Return the [X, Y] coordinate for the center point of the cell that contains the specified text.  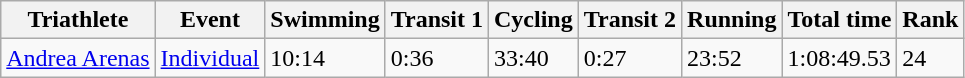
Rank [930, 20]
Cycling [534, 20]
0:27 [630, 58]
Swimming [325, 20]
Transit 1 [436, 20]
24 [930, 58]
Triathlete [78, 20]
0:36 [436, 58]
1:08:49.53 [840, 58]
Event [210, 20]
Total time [840, 20]
Andrea Arenas [78, 58]
Transit 2 [630, 20]
33:40 [534, 58]
23:52 [732, 58]
Individual [210, 58]
Running [732, 20]
10:14 [325, 58]
